Return the [X, Y] coordinate for the center point of the cell that contains the specified text.  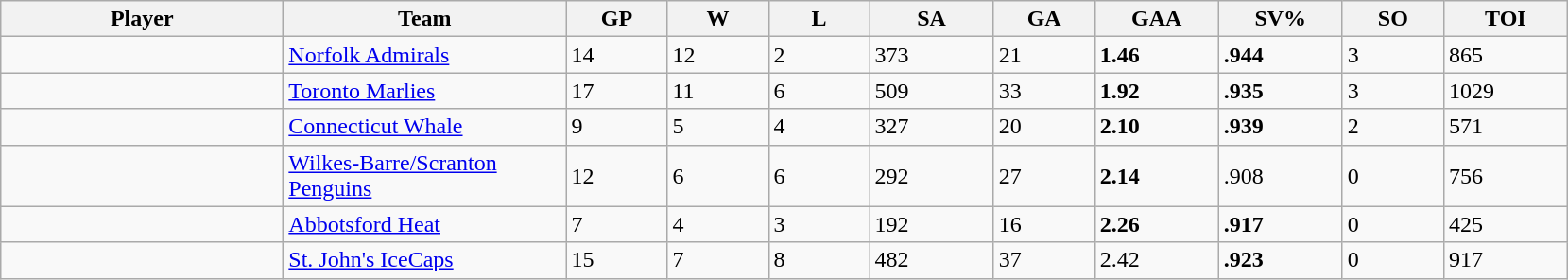
509 [932, 91]
W [718, 19]
571 [1505, 127]
865 [1505, 55]
L [818, 19]
37 [1043, 260]
Abbotsford Heat [425, 224]
.935 [1280, 91]
1029 [1505, 91]
15 [616, 260]
Connecticut Whale [425, 127]
2.26 [1157, 224]
33 [1043, 91]
11 [718, 91]
327 [932, 127]
17 [616, 91]
SO [1393, 19]
2.42 [1157, 260]
Toronto Marlies [425, 91]
917 [1505, 260]
.923 [1280, 260]
425 [1505, 224]
1.46 [1157, 55]
.908 [1280, 176]
2.14 [1157, 176]
GP [616, 19]
Player [142, 19]
.944 [1280, 55]
21 [1043, 55]
.939 [1280, 127]
5 [718, 127]
27 [1043, 176]
Team [425, 19]
St. John's IceCaps [425, 260]
GA [1043, 19]
192 [932, 224]
Wilkes-Barre/Scranton Penguins [425, 176]
14 [616, 55]
Norfolk Admirals [425, 55]
.917 [1280, 224]
SV% [1280, 19]
20 [1043, 127]
482 [932, 260]
SA [932, 19]
16 [1043, 224]
1.92 [1157, 91]
292 [932, 176]
TOI [1505, 19]
373 [932, 55]
756 [1505, 176]
8 [818, 260]
2.10 [1157, 127]
GAA [1157, 19]
9 [616, 127]
